Return the [x, y] coordinate for the center point of the cell that contains the specified text.  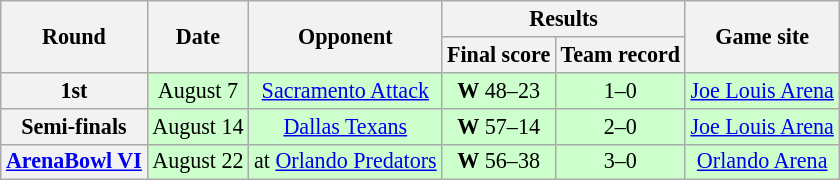
2–0 [620, 126]
ArenaBowl VI [74, 162]
W 56–38 [499, 162]
W 57–14 [499, 126]
1–0 [620, 90]
3–0 [620, 162]
at Orlando Predators [346, 162]
Results [564, 18]
Sacramento Attack [346, 90]
Team record [620, 54]
Round [74, 36]
August 14 [198, 126]
August 7 [198, 90]
W 48–23 [499, 90]
Semi-finals [74, 126]
Orlando Arena [762, 162]
Final score [499, 54]
Game site [762, 36]
1st [74, 90]
Dallas Texans [346, 126]
Date [198, 36]
Opponent [346, 36]
August 22 [198, 162]
